Find where the given text appears and provide that cell's center as [x, y] coordinate. 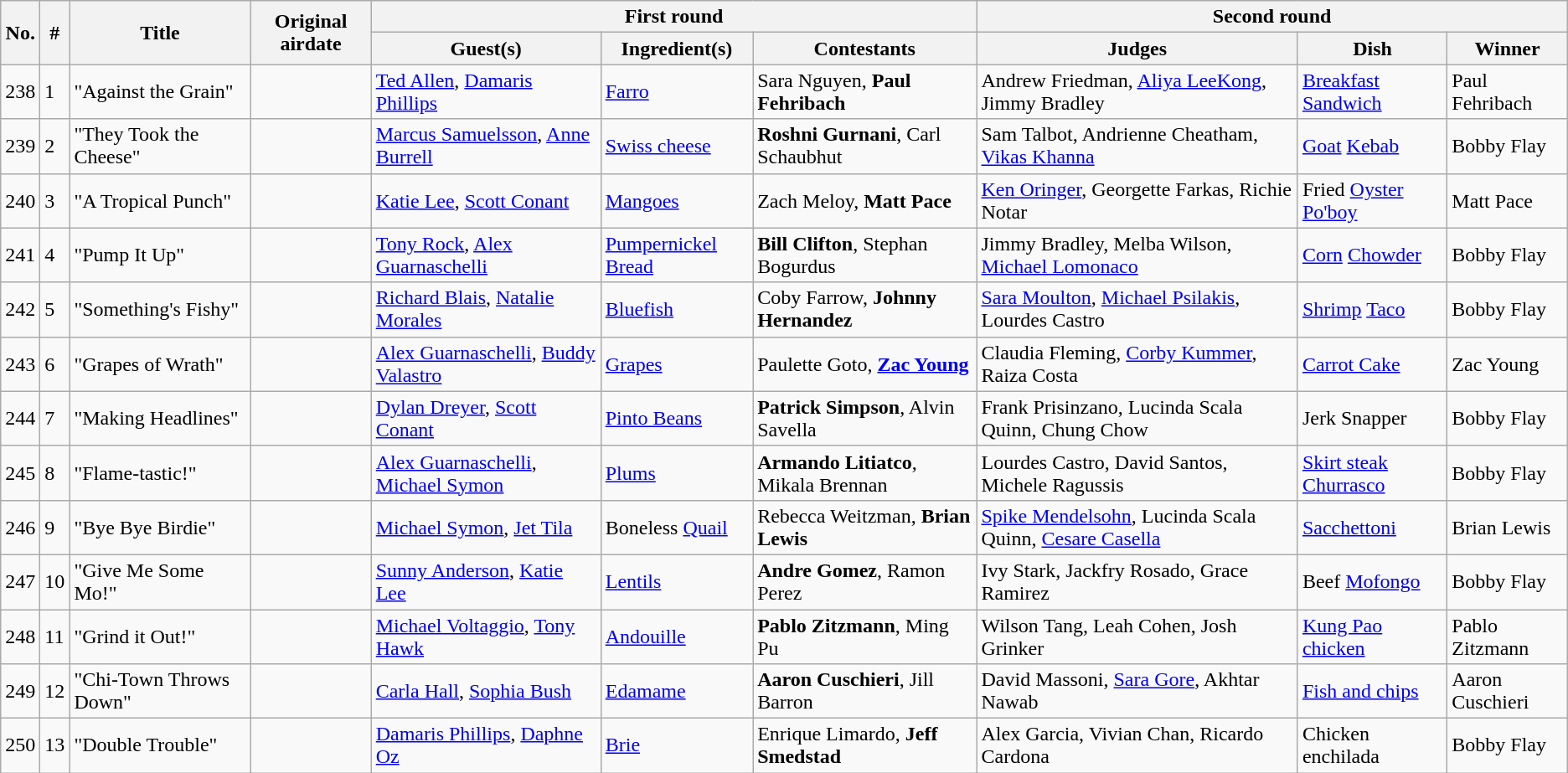
First round [673, 17]
8 [55, 472]
Sara Nguyen, Paul Fehribach [864, 92]
Claudia Fleming, Corby Kummer, Raiza Costa [1137, 363]
Andre Gomez, Ramon Perez [864, 581]
Sacchettoni [1372, 528]
244 [20, 419]
Alex Garcia, Vivian Chan, Ricardo Cardona [1137, 745]
Grapes [677, 363]
243 [20, 363]
Richard Blais, Natalie Morales [486, 310]
Aaron Cuschieri [1508, 692]
4 [55, 255]
13 [55, 745]
Wilson Tang, Leah Cohen, Josh Grinker [1137, 636]
246 [20, 528]
10 [55, 581]
Pablo Zitzmann [1508, 636]
Frank Prisinzano, Lucinda Scala Quinn, Chung Chow [1137, 419]
241 [20, 255]
"They Took the Cheese" [160, 146]
11 [55, 636]
Edamame [677, 692]
Tony Rock, Alex Guarnaschelli [486, 255]
249 [20, 692]
Plums [677, 472]
Sam Talbot, Andrienne Cheatham, Vikas Khanna [1137, 146]
Swiss cheese [677, 146]
Marcus Samuelsson, Anne Burrell [486, 146]
Skirt steak Churrasco [1372, 472]
Alex Guarnaschelli, Buddy Valastro [486, 363]
Brie [677, 745]
"Making Headlines" [160, 419]
Shrimp Taco [1372, 310]
5 [55, 310]
Armando Litiatco, Mikala Brennan [864, 472]
Damaris Phillips, Daphne Oz [486, 745]
Sara Moulton, Michael Psilakis, Lourdes Castro [1137, 310]
Andrew Friedman, Aliya LeeKong, Jimmy Bradley [1137, 92]
Goat Kebab [1372, 146]
Patrick Simpson, Alvin Savella [864, 419]
"Something's Fishy" [160, 310]
"A Tropical Punch" [160, 201]
Michael Symon, Jet Tila [486, 528]
Roshni Gurnani, Carl Schaubhut [864, 146]
Judges [1137, 49]
Coby Farrow, Johnny Hernandez [864, 310]
Carla Hall, Sophia Bush [486, 692]
# [55, 33]
Contestants [864, 49]
"Grapes of Wrath" [160, 363]
Alex Guarnaschelli, Michael Symon [486, 472]
Zach Meloy, Matt Pace [864, 201]
Jimmy Bradley, Melba Wilson, Michael Lomonaco [1137, 255]
238 [20, 92]
245 [20, 472]
Pumpernickel Bread [677, 255]
"Bye Bye Birdie" [160, 528]
248 [20, 636]
"Double Trouble" [160, 745]
Lentils [677, 581]
Ted Allen, Damaris Phillips [486, 92]
Paul Fehribach [1508, 92]
Sunny Anderson, Katie Lee [486, 581]
Original airdate [311, 33]
Ingredient(s) [677, 49]
Spike Mendelsohn, Lucinda Scala Quinn, Cesare Casella [1137, 528]
2 [55, 146]
3 [55, 201]
Carrot Cake [1372, 363]
7 [55, 419]
"Give Me Some Mo!" [160, 581]
"Pump It Up" [160, 255]
Lourdes Castro, David Santos, Michele Ragussis [1137, 472]
Pablo Zitzmann, Ming Pu [864, 636]
12 [55, 692]
Winner [1508, 49]
6 [55, 363]
Corn Chowder [1372, 255]
1 [55, 92]
Katie Lee, Scott Conant [486, 201]
Second round [1271, 17]
Bluefish [677, 310]
Matt Pace [1508, 201]
Rebecca Weitzman, Brian Lewis [864, 528]
Bill Clifton, Stephan Bogurdus [864, 255]
Chicken enchilada [1372, 745]
Mangoes [677, 201]
Farro [677, 92]
Ivy Stark, Jackfry Rosado, Grace Ramirez [1137, 581]
Breakfast Sandwich [1372, 92]
No. [20, 33]
"Grind it Out!" [160, 636]
Paulette Goto, Zac Young [864, 363]
"Flame-tastic!" [160, 472]
Ken Oringer, Georgette Farkas, Richie Notar [1137, 201]
Brian Lewis [1508, 528]
247 [20, 581]
Guest(s) [486, 49]
Jerk Snapper [1372, 419]
Enrique Limardo, Jeff Smedstad [864, 745]
Dylan Dreyer, Scott Conant [486, 419]
Fried Oyster Po'boy [1372, 201]
Beef Mofongo [1372, 581]
Pinto Beans [677, 419]
242 [20, 310]
Kung Pao chicken [1372, 636]
239 [20, 146]
Title [160, 33]
Boneless Quail [677, 528]
Fish and chips [1372, 692]
9 [55, 528]
250 [20, 745]
David Massoni, Sara Gore, Akhtar Nawab [1137, 692]
"Chi-Town Throws Down" [160, 692]
240 [20, 201]
Dish [1372, 49]
Zac Young [1508, 363]
Andouille [677, 636]
"Against the Grain" [160, 92]
Michael Voltaggio, Tony Hawk [486, 636]
Aaron Cuschieri, Jill Barron [864, 692]
